Detect which cell encompasses the target text, then output its [X, Y] center coordinate. 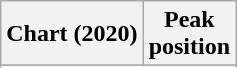
Peakposition [189, 34]
Chart (2020) [72, 34]
